Determine the [x, y] coordinate at the center of the cell enclosing the given text.  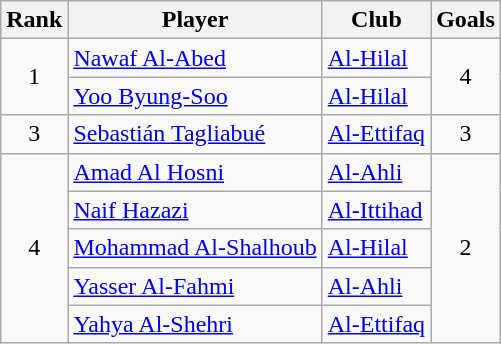
Sebastián Tagliabué [195, 134]
Yasser Al-Fahmi [195, 286]
Player [195, 20]
Nawaf Al-Abed [195, 58]
Rank [34, 20]
Mohammad Al-Shalhoub [195, 248]
Amad Al Hosni [195, 172]
Goals [466, 20]
Yahya Al-Shehri [195, 324]
Al-Ittihad [376, 210]
Club [376, 20]
Naif Hazazi [195, 210]
Yoo Byung-Soo [195, 96]
2 [466, 248]
1 [34, 77]
